Pinpoint the cell where the given text exists, returning its (x, y) midpoint coordinate. 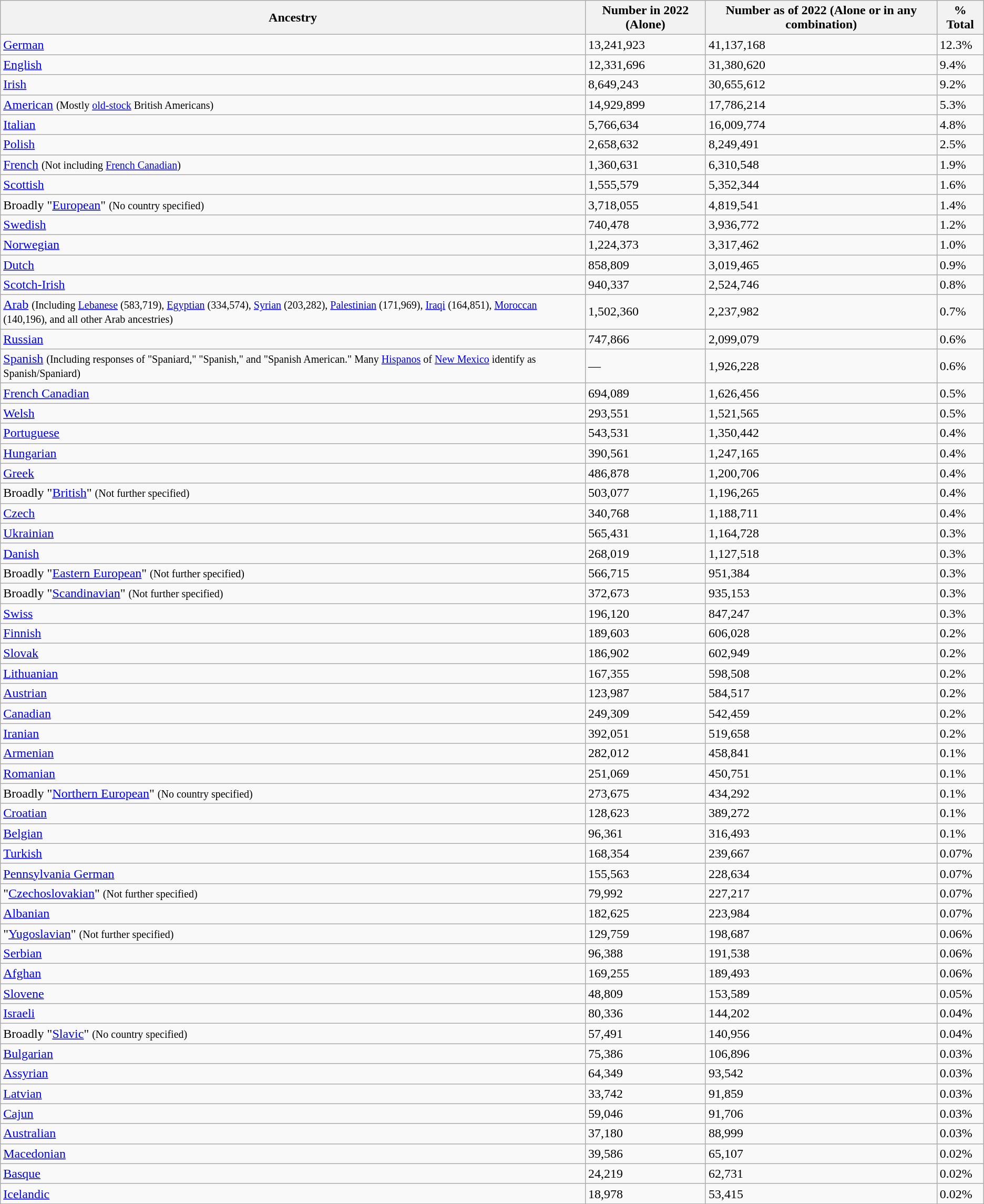
91,859 (821, 1094)
Basque (293, 1174)
9.2% (960, 85)
Israeli (293, 1014)
196,120 (645, 614)
Assyrian (293, 1074)
German (293, 45)
Swiss (293, 614)
17,786,214 (821, 105)
Italian (293, 125)
1.2% (960, 225)
251,069 (645, 773)
1,224,373 (645, 244)
227,217 (821, 893)
Polish (293, 145)
Latvian (293, 1094)
Number as of 2022 (Alone or in any combination) (821, 18)
37,180 (645, 1134)
Afghan (293, 974)
1,502,360 (645, 312)
8,649,243 (645, 85)
249,309 (645, 713)
389,272 (821, 813)
Slovene (293, 994)
Broadly "Scandinavian" (Not further specified) (293, 593)
606,028 (821, 634)
847,247 (821, 614)
191,538 (821, 954)
3,019,465 (821, 264)
Welsh (293, 413)
Armenian (293, 753)
Broadly "Northern European" (No country specified) (293, 793)
Australian (293, 1134)
18,978 (645, 1193)
5,766,634 (645, 125)
French Canadian (293, 393)
Broadly "Slavic" (No country specified) (293, 1034)
79,992 (645, 893)
Slovak (293, 654)
167,355 (645, 674)
Number in 2022 (Alone) (645, 18)
566,715 (645, 573)
1,188,711 (821, 513)
41,137,168 (821, 45)
0.7% (960, 312)
Canadian (293, 713)
65,107 (821, 1154)
8,249,491 (821, 145)
1,247,165 (821, 453)
5,352,344 (821, 185)
"Czechoslovakian" (Not further specified) (293, 893)
747,866 (645, 339)
1.0% (960, 244)
91,706 (821, 1114)
155,563 (645, 873)
0.8% (960, 285)
59,046 (645, 1114)
169,255 (645, 974)
14,929,899 (645, 105)
543,531 (645, 433)
96,361 (645, 833)
Dutch (293, 264)
Norwegian (293, 244)
2.5% (960, 145)
Ancestry (293, 18)
0.9% (960, 264)
16,009,774 (821, 125)
Greek (293, 473)
Russian (293, 339)
2,237,982 (821, 312)
24,219 (645, 1174)
% Total (960, 18)
39,586 (645, 1154)
4.8% (960, 125)
189,493 (821, 974)
740,478 (645, 225)
503,077 (645, 493)
48,809 (645, 994)
268,019 (645, 553)
English (293, 65)
129,759 (645, 933)
Iranian (293, 733)
1.9% (960, 165)
458,841 (821, 753)
3,718,055 (645, 205)
75,386 (645, 1054)
Bulgarian (293, 1054)
602,949 (821, 654)
340,768 (645, 513)
9.4% (960, 65)
1,626,456 (821, 393)
57,491 (645, 1034)
390,561 (645, 453)
80,336 (645, 1014)
Croatian (293, 813)
951,384 (821, 573)
1,200,706 (821, 473)
— (645, 366)
1,555,579 (645, 185)
12.3% (960, 45)
392,051 (645, 733)
228,634 (821, 873)
93,542 (821, 1074)
Serbian (293, 954)
Broadly "European" (No country specified) (293, 205)
Scotch-Irish (293, 285)
1,521,565 (821, 413)
5.3% (960, 105)
1,360,631 (645, 165)
Spanish (Including responses of "Spaniard," "Spanish," and "Spanish American." Many Hispanos of New Mexico identify as Spanish/Spaniard) (293, 366)
486,878 (645, 473)
273,675 (645, 793)
434,292 (821, 793)
Austrian (293, 693)
Broadly "British" (Not further specified) (293, 493)
33,742 (645, 1094)
96,388 (645, 954)
Albanian (293, 913)
American (Mostly old-stock British Americans) (293, 105)
3,936,772 (821, 225)
1,127,518 (821, 553)
2,099,079 (821, 339)
519,658 (821, 733)
Scottish (293, 185)
6,310,548 (821, 165)
598,508 (821, 674)
Lithuanian (293, 674)
584,517 (821, 693)
282,012 (645, 753)
"Yugoslavian" (Not further specified) (293, 933)
1,926,228 (821, 366)
3,317,462 (821, 244)
223,984 (821, 913)
940,337 (645, 285)
0.05% (960, 994)
Turkish (293, 853)
186,902 (645, 654)
128,623 (645, 813)
1.4% (960, 205)
182,625 (645, 913)
64,349 (645, 1074)
Ukrainian (293, 533)
316,493 (821, 833)
Portuguese (293, 433)
1.6% (960, 185)
858,809 (645, 264)
Czech (293, 513)
372,673 (645, 593)
153,589 (821, 994)
2,524,746 (821, 285)
Irish (293, 85)
Pennsylvania German (293, 873)
13,241,923 (645, 45)
106,896 (821, 1054)
88,999 (821, 1134)
1,350,442 (821, 433)
Hungarian (293, 453)
450,751 (821, 773)
123,987 (645, 693)
62,731 (821, 1174)
Macedonian (293, 1154)
53,415 (821, 1193)
Cajun (293, 1114)
140,956 (821, 1034)
31,380,620 (821, 65)
12,331,696 (645, 65)
542,459 (821, 713)
1,164,728 (821, 533)
293,551 (645, 413)
565,431 (645, 533)
30,655,612 (821, 85)
Belgian (293, 833)
Finnish (293, 634)
Broadly "Eastern European" (Not further specified) (293, 573)
French (Not including French Canadian) (293, 165)
Danish (293, 553)
935,153 (821, 593)
198,687 (821, 933)
168,354 (645, 853)
Romanian (293, 773)
189,603 (645, 634)
Swedish (293, 225)
239,667 (821, 853)
2,658,632 (645, 145)
144,202 (821, 1014)
4,819,541 (821, 205)
694,089 (645, 393)
1,196,265 (821, 493)
Icelandic (293, 1193)
